Scan for the cell matching the given text and deliver its [x, y] coordinate at center. 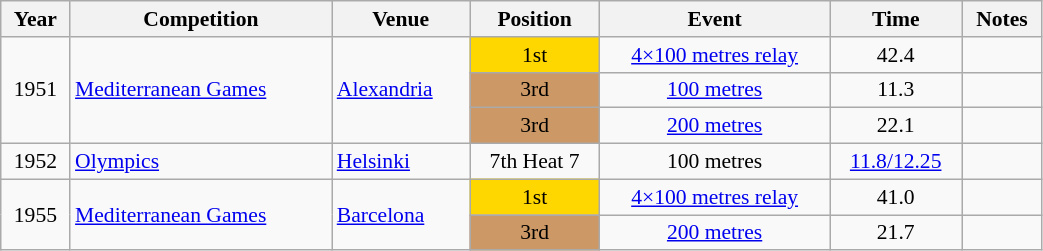
Notes [1002, 19]
22.1 [896, 126]
Position [535, 19]
Time [896, 19]
Competition [201, 19]
Venue [401, 19]
11.8/12.25 [896, 162]
Alexandria [401, 90]
Event [715, 19]
Olympics [201, 162]
7th Heat 7 [535, 162]
41.0 [896, 197]
1951 [36, 90]
Year [36, 19]
1955 [36, 214]
42.4 [896, 55]
Barcelona [401, 214]
1952 [36, 162]
21.7 [896, 233]
Helsinki [401, 162]
11.3 [896, 90]
